Search for the cell housing the specified text and yield its [x, y] center coordinate. 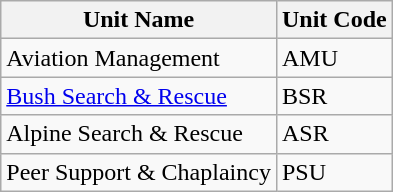
Bush Search & Rescue [139, 96]
Unit Code [334, 20]
Peer Support & Chaplaincy [139, 172]
BSR [334, 96]
ASR [334, 134]
Alpine Search & Rescue [139, 134]
Unit Name [139, 20]
Aviation Management [139, 58]
PSU [334, 172]
AMU [334, 58]
